Output the (x, y) coordinate of the center of the cell containing the given text.  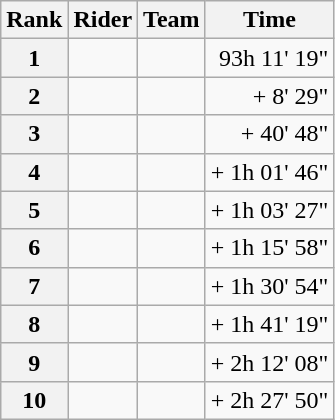
4 (34, 172)
Rider (103, 20)
+ 1h 01' 46" (270, 172)
+ 2h 12' 08" (270, 362)
9 (34, 362)
Rank (34, 20)
7 (34, 286)
+ 40' 48" (270, 134)
1 (34, 58)
Time (270, 20)
+ 2h 27' 50" (270, 400)
+ 8' 29" (270, 96)
8 (34, 324)
+ 1h 15' 58" (270, 248)
10 (34, 400)
Team (172, 20)
3 (34, 134)
+ 1h 30' 54" (270, 286)
5 (34, 210)
2 (34, 96)
93h 11' 19" (270, 58)
+ 1h 41' 19" (270, 324)
+ 1h 03' 27" (270, 210)
6 (34, 248)
